Determine the (x, y) coordinate at the center of the cell enclosing the given text.  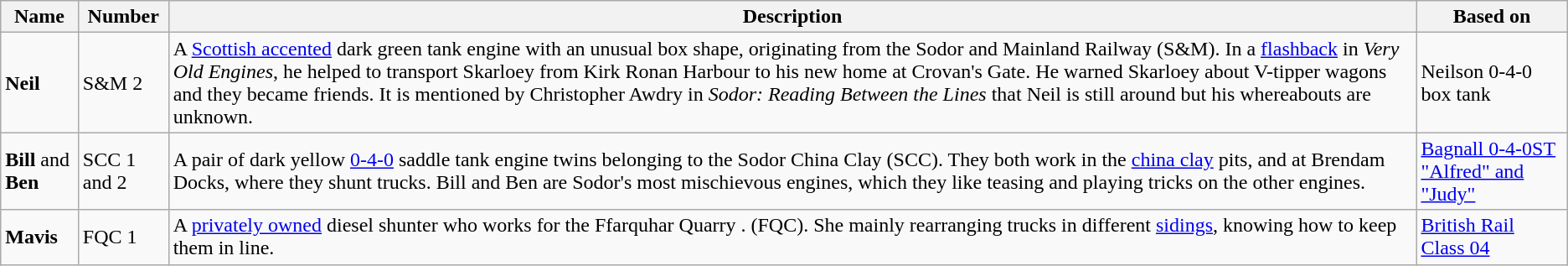
Neil (40, 82)
FQC 1 (123, 237)
S&M 2 (123, 82)
SCC 1 and 2 (123, 171)
Name (40, 17)
British Rail Class 04 (1492, 237)
Based on (1492, 17)
Bill and Ben (40, 171)
Description (792, 17)
Bagnall 0-4-0ST "Alfred" and "Judy" (1492, 171)
Number (123, 17)
Neilson 0-4-0 box tank (1492, 82)
Mavis (40, 237)
